Detect which cell encompasses the target text, then output its [X, Y] center coordinate. 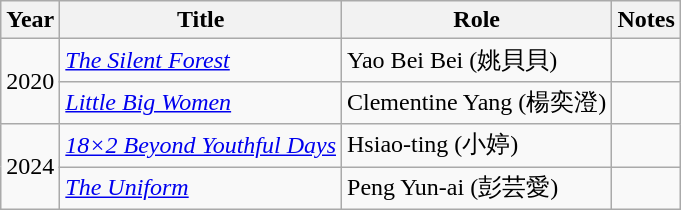
Little Big Women [201, 102]
Yao Bei Bei (姚貝貝) [477, 60]
Notes [646, 20]
Clementine Yang (楊奕澄) [477, 102]
18×2 Beyond Youthful Days [201, 146]
The Silent Forest [201, 60]
2020 [30, 82]
2024 [30, 166]
Role [477, 20]
Peng Yun-ai (彭芸愛) [477, 188]
Year [30, 20]
The Uniform [201, 188]
Title [201, 20]
Hsiao-ting (小婷) [477, 146]
